Scan for the cell matching the given text and deliver its [x, y] coordinate at center. 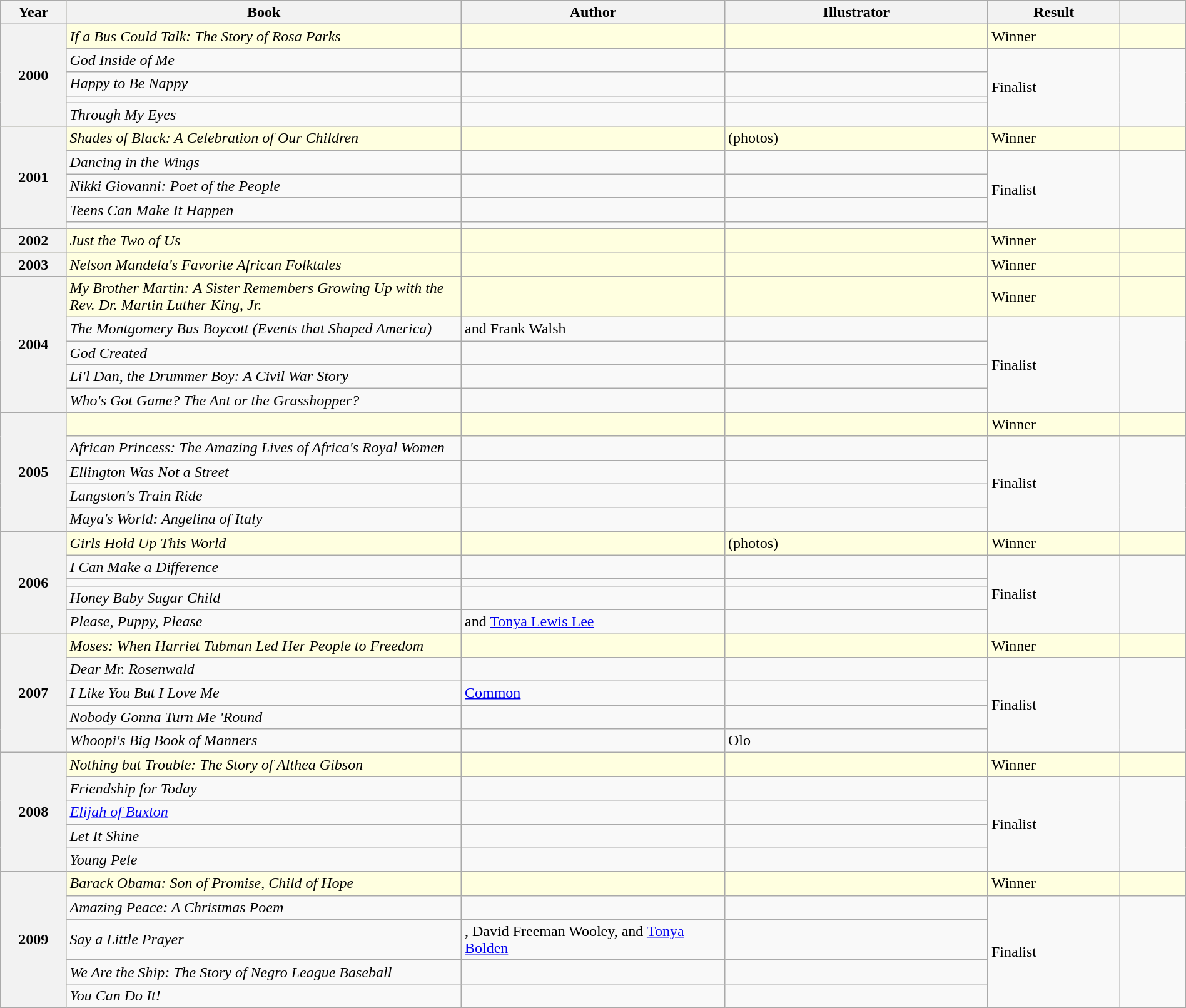
Year [34, 13]
Please, Puppy, Please [264, 621]
2009 [34, 940]
Let It Shine [264, 836]
My Brother Martin: A Sister Remembers Growing Up with the Rev. Dr. Martin Luther King, Jr. [264, 297]
, David Freeman Wooley, and Tonya Bolden [593, 940]
Friendship for Today [264, 788]
2005 [34, 472]
2007 [34, 693]
2008 [34, 812]
Dancing in the Wings [264, 162]
African Princess: The Amazing Lives of Africa's Royal Women [264, 448]
Through My Eyes [264, 115]
Moses: When Harriet Tubman Led Her People to Freedom [264, 645]
Teens Can Make It Happen [264, 210]
Ellington Was Not a Street [264, 472]
Maya's World: Angelina of Italy [264, 519]
Barack Obama: Son of Promise, Child of Hope [264, 883]
Amazing Peace: A Christmas Poem [264, 907]
Who's Got Game? The Ant or the Grasshopper? [264, 400]
Common [593, 693]
2004 [34, 344]
I Can Make a Difference [264, 567]
Shades of Black: A Celebration of Our Children [264, 138]
You Can Do It! [264, 995]
If a Bus Could Talk: The Story of Rosa Parks [264, 36]
Dear Mr. Rosenwald [264, 669]
Young Pele [264, 860]
Li'l Dan, the Drummer Boy: A Civil War Story [264, 377]
Nikki Giovanni: Poet of the People [264, 186]
Illustrator [856, 13]
Girls Hold Up This World [264, 543]
Honey Baby Sugar Child [264, 598]
Nothing but Trouble: The Story of Althea Gibson [264, 765]
Result [1053, 13]
2001 [34, 178]
I Like You But I Love Me [264, 693]
Happy to Be Nappy [264, 84]
Book [264, 13]
The Montgomery Bus Boycott (Events that Shaped America) [264, 329]
God Created [264, 353]
Olo [856, 741]
2000 [34, 75]
Langston's Train Ride [264, 496]
and Frank Walsh [593, 329]
Nelson Mandela's Favorite African Folktales [264, 265]
Say a Little Prayer [264, 940]
Author [593, 13]
We Are the Ship: The Story of Negro League Baseball [264, 972]
Nobody Gonna Turn Me 'Round [264, 717]
Whoopi's Big Book of Manners [264, 741]
2002 [34, 240]
Just the Two of Us [264, 240]
Elijah of Buxton [264, 812]
and Tonya Lewis Lee [593, 621]
2003 [34, 265]
2006 [34, 582]
God Inside of Me [264, 60]
